Detect which cell encompasses the target text, then output its (x, y) center coordinate. 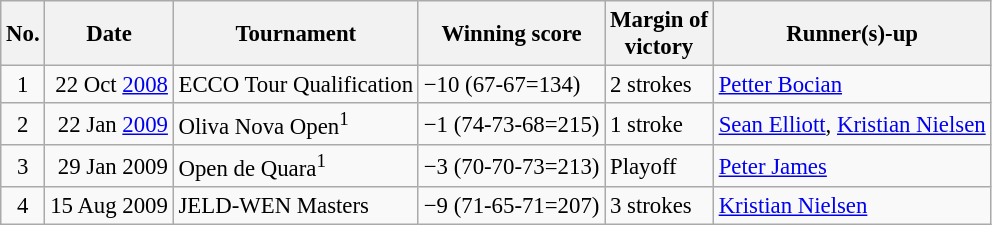
2 strokes (660, 85)
−10 (67-67=134) (511, 85)
3 (23, 166)
22 Oct 2008 (109, 85)
2 (23, 124)
1 (23, 85)
Runner(s)-up (852, 34)
22 Jan 2009 (109, 124)
Open de Quara1 (296, 166)
Date (109, 34)
Tournament (296, 34)
ECCO Tour Qualification (296, 85)
Peter James (852, 166)
−1 (74-73-68=215) (511, 124)
1 stroke (660, 124)
Playoff (660, 166)
Sean Elliott, Kristian Nielsen (852, 124)
29 Jan 2009 (109, 166)
Margin ofvictory (660, 34)
No. (23, 34)
Petter Bocian (852, 85)
Oliva Nova Open1 (296, 124)
Winning score (511, 34)
−3 (70-70-73=213) (511, 166)
